Identify which cell holds the provided text, then report its (x, y) central coordinate. 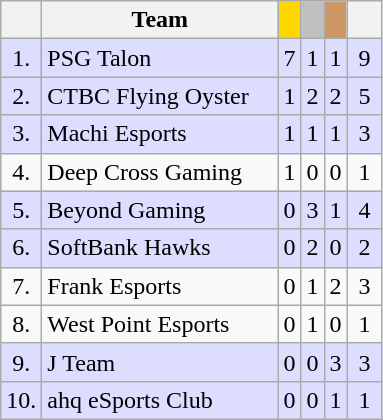
5. (22, 210)
ahq eSports Club (160, 400)
4 (364, 210)
5 (364, 96)
10. (22, 400)
Machi Esports (160, 134)
Frank Esports (160, 286)
7. (22, 286)
SoftBank Hawks (160, 248)
9 (364, 58)
3. (22, 134)
J Team (160, 362)
West Point Esports (160, 324)
Deep Cross Gaming (160, 172)
7 (290, 58)
CTBC Flying Oyster (160, 96)
9. (22, 362)
4. (22, 172)
1. (22, 58)
Team (160, 20)
2. (22, 96)
8. (22, 324)
6. (22, 248)
Beyond Gaming (160, 210)
PSG Talon (160, 58)
